Extract the (X, Y) coordinate from the center of the cell holding the provided text.  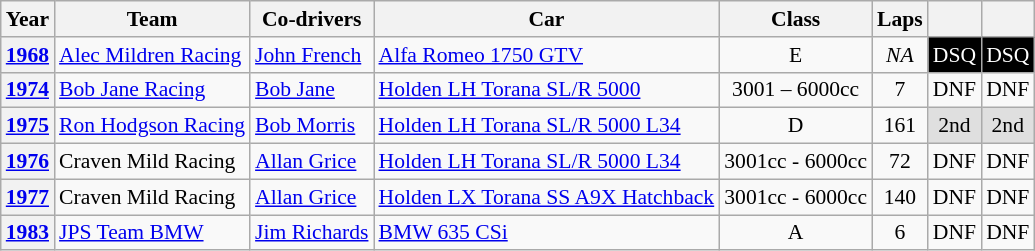
Car (547, 19)
Holden LX Torana SS A9X Hatchback (547, 197)
Jim Richards (312, 233)
1976 (28, 162)
72 (900, 162)
7 (900, 90)
Bob Jane Racing (152, 90)
Year (28, 19)
161 (900, 126)
Alec Mildren Racing (152, 55)
140 (900, 197)
6 (900, 233)
3001 – 6000cc (796, 90)
Co-drivers (312, 19)
Alfa Romeo 1750 GTV (547, 55)
NA (900, 55)
Team (152, 19)
1975 (28, 126)
A (796, 233)
1983 (28, 233)
Laps (900, 19)
Bob Jane (312, 90)
D (796, 126)
BMW 635 CSi (547, 233)
1968 (28, 55)
JPS Team BMW (152, 233)
1977 (28, 197)
E (796, 55)
John French (312, 55)
1974 (28, 90)
Bob Morris (312, 126)
Holden LH Torana SL/R 5000 (547, 90)
Class (796, 19)
Ron Hodgson Racing (152, 126)
